Pinpoint the cell where the given text exists, returning its (X, Y) midpoint coordinate. 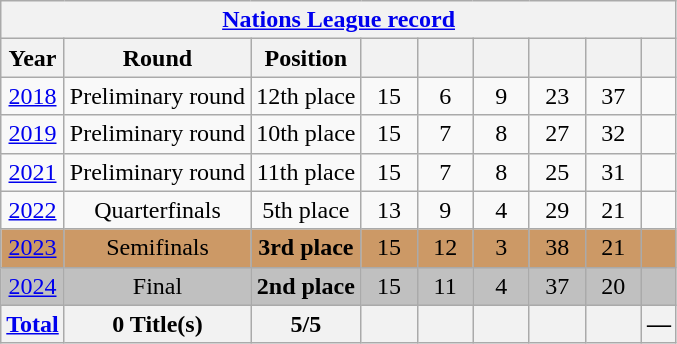
2018 (33, 96)
29 (557, 210)
23 (557, 96)
11th place (306, 172)
2021 (33, 172)
5th place (306, 210)
2024 (33, 286)
Semifinals (157, 248)
Position (306, 58)
38 (557, 248)
31 (613, 172)
0 Title(s) (157, 324)
6 (445, 96)
Year (33, 58)
Round (157, 58)
2nd place (306, 286)
12th place (306, 96)
Final (157, 286)
Nations League record (339, 20)
11 (445, 286)
5/5 (306, 324)
20 (613, 286)
2019 (33, 134)
10th place (306, 134)
32 (613, 134)
27 (557, 134)
3rd place (306, 248)
25 (557, 172)
2022 (33, 210)
3 (501, 248)
Quarterfinals (157, 210)
12 (445, 248)
Total (33, 324)
2023 (33, 248)
— (658, 324)
13 (389, 210)
